Return the [x, y] coordinate for the center point of the cell that contains the specified text.  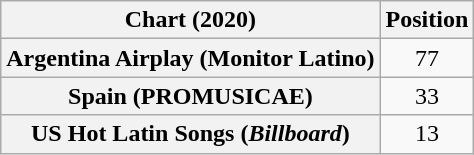
77 [427, 58]
33 [427, 96]
Argentina Airplay (Monitor Latino) [190, 58]
Spain (PROMUSICAE) [190, 96]
13 [427, 134]
Chart (2020) [190, 20]
US Hot Latin Songs (Billboard) [190, 134]
Position [427, 20]
